Output the (X, Y) coordinate of the center of the cell containing the given text.  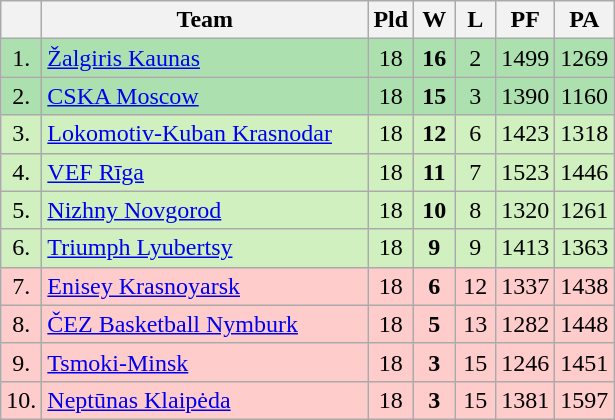
CSKA Moscow (205, 96)
13 (476, 324)
1451 (584, 362)
VEF Rīga (205, 172)
5 (434, 324)
1446 (584, 172)
1523 (526, 172)
W (434, 20)
1246 (526, 362)
1413 (526, 248)
Tsmoki-Minsk (205, 362)
1320 (526, 210)
10 (434, 210)
2. (22, 96)
1597 (584, 400)
5. (22, 210)
1381 (526, 400)
1390 (526, 96)
1318 (584, 134)
16 (434, 58)
1423 (526, 134)
1160 (584, 96)
1261 (584, 210)
1438 (584, 286)
1269 (584, 58)
PA (584, 20)
9. (22, 362)
11 (434, 172)
8 (476, 210)
1282 (526, 324)
Enisey Krasnoyarsk (205, 286)
6. (22, 248)
Žalgiris Kaunas (205, 58)
ČEZ Basketball Nymburk (205, 324)
10. (22, 400)
7. (22, 286)
2 (476, 58)
7 (476, 172)
Triumph Lyubertsy (205, 248)
Neptūnas Klaipėda (205, 400)
Nizhny Novgorod (205, 210)
L (476, 20)
1. (22, 58)
3. (22, 134)
Lokomotiv-Kuban Krasnodar (205, 134)
Team (205, 20)
1363 (584, 248)
8. (22, 324)
PF (526, 20)
1337 (526, 286)
Pld (391, 20)
1499 (526, 58)
1448 (584, 324)
4. (22, 172)
